For the text-containing cell, return its midpoint in (x, y) coordinate format. 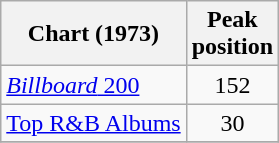
30 (232, 123)
Billboard 200 (94, 85)
Peakposition (232, 34)
Top R&B Albums (94, 123)
152 (232, 85)
Chart (1973) (94, 34)
